Extract the [x, y] coordinate from the center of the cell holding the provided text.  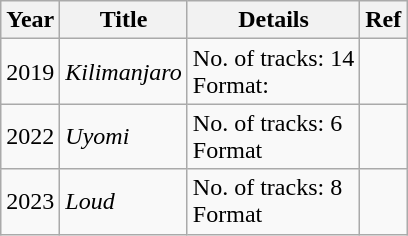
Details [273, 20]
2019 [30, 72]
2022 [30, 136]
Kilimanjaro [124, 72]
No. of tracks: 6Format [273, 136]
Title [124, 20]
Uyomi [124, 136]
2023 [30, 202]
Loud [124, 202]
Ref [384, 20]
No. of tracks: 14Format: [273, 72]
Year [30, 20]
No. of tracks: 8Format [273, 202]
